Pinpoint the cell where the given text exists, returning its (x, y) midpoint coordinate. 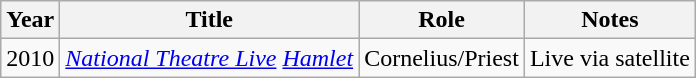
2010 (30, 58)
Cornelius/Priest (442, 58)
Title (210, 20)
Role (442, 20)
Live via satellite (610, 58)
Year (30, 20)
National Theatre Live Hamlet (210, 58)
Notes (610, 20)
